Identify which cell holds the provided text, then report its [X, Y] central coordinate. 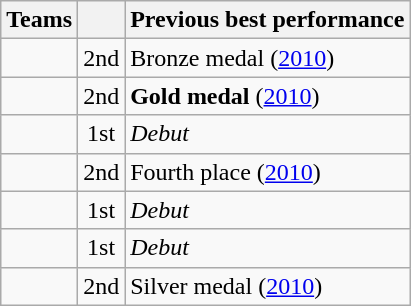
Gold medal (2010) [268, 96]
Silver medal (2010) [268, 286]
Bronze medal (2010) [268, 58]
Fourth place (2010) [268, 172]
Previous best performance [268, 20]
Teams [40, 20]
